Locate the cell with the specified text and output its (X, Y) center coordinate. 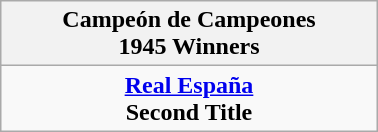
Real EspañaSecond Title (189, 98)
Campeón de Campeones 1945 Winners (189, 34)
